Return the (x, y) coordinate for the center point of the cell that contains the specified text.  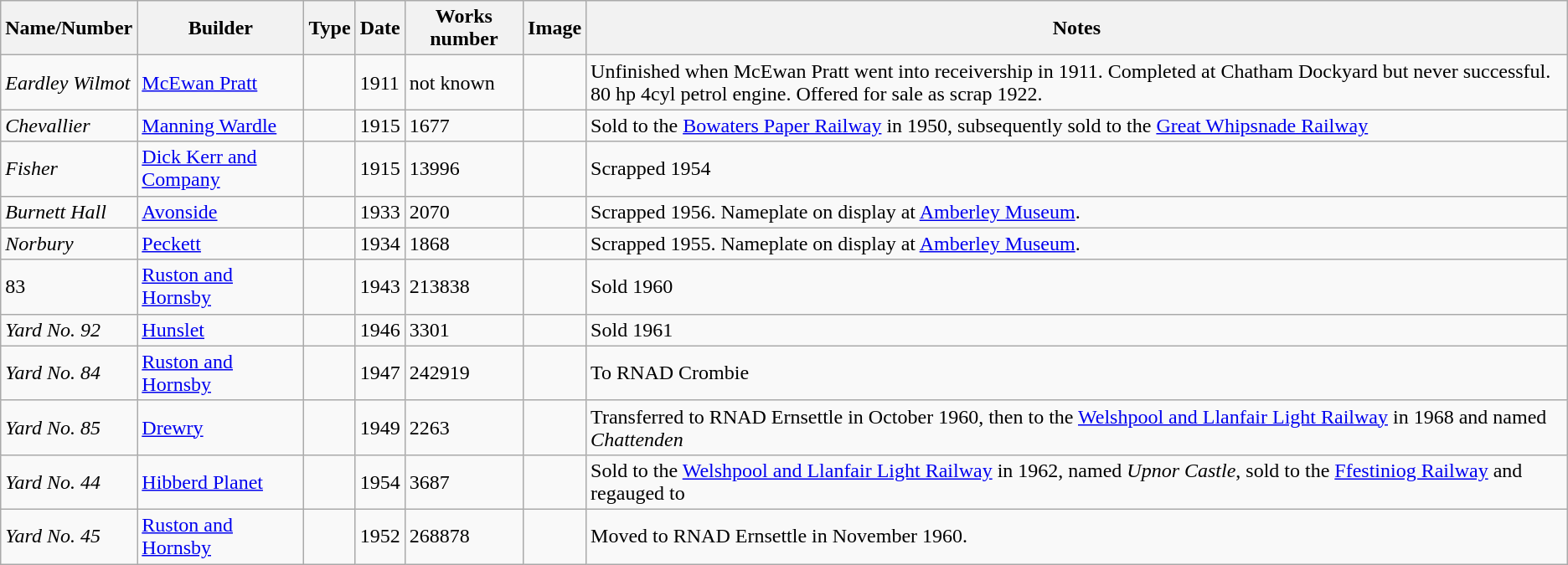
Chevallier (69, 126)
1954 (380, 482)
Image (554, 28)
3687 (464, 482)
Sold 1961 (1077, 330)
1934 (380, 244)
Fisher (69, 169)
Hibberd Planet (221, 482)
268878 (464, 536)
To RNAD Crombie (1077, 373)
1868 (464, 244)
Scrapped 1955. Nameplate on display at Amberley Museum. (1077, 244)
Peckett (221, 244)
242919 (464, 373)
1677 (464, 126)
2263 (464, 427)
Name/Number (69, 28)
Scrapped 1956. Nameplate on display at Amberley Museum. (1077, 212)
Scrapped 1954 (1077, 169)
Yard No. 85 (69, 427)
1933 (380, 212)
not known (464, 82)
Moved to RNAD Ernsettle in November 1960. (1077, 536)
Manning Wardle (221, 126)
213838 (464, 286)
Notes (1077, 28)
Yard No. 45 (69, 536)
Eardley Wilmot (69, 82)
Avonside (221, 212)
Builder (221, 28)
1952 (380, 536)
1947 (380, 373)
Norbury (69, 244)
1946 (380, 330)
Dick Kerr and Company (221, 169)
83 (69, 286)
Date (380, 28)
13996 (464, 169)
1911 (380, 82)
Yard No. 84 (69, 373)
1949 (380, 427)
Sold to the Welshpool and Llanfair Light Railway in 1962, named Upnor Castle, sold to the Ffestiniog Railway and regauged to (1077, 482)
Drewry (221, 427)
Burnett Hall (69, 212)
Sold 1960 (1077, 286)
Transferred to RNAD Ernsettle in October 1960, then to the Welshpool and Llanfair Light Railway in 1968 and named Chattenden (1077, 427)
Hunslet (221, 330)
1943 (380, 286)
Type (330, 28)
3301 (464, 330)
2070 (464, 212)
Yard No. 44 (69, 482)
Works number (464, 28)
Yard No. 92 (69, 330)
McEwan Pratt (221, 82)
Sold to the Bowaters Paper Railway in 1950, subsequently sold to the Great Whipsnade Railway (1077, 126)
